Capture the cell that displays the provided text and extract its [X, Y] central coordinate. 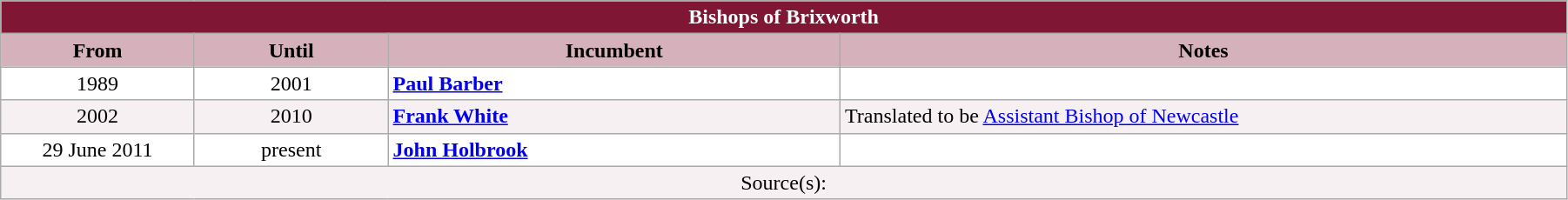
Frank White [614, 117]
Incumbent [614, 50]
2002 [97, 117]
2001 [291, 83]
present [291, 150]
Notes [1204, 50]
John Holbrook [614, 150]
2010 [291, 117]
29 June 2011 [97, 150]
Translated to be Assistant Bishop of Newcastle [1204, 117]
From [97, 50]
Bishops of Brixworth [784, 17]
Source(s): [784, 183]
Until [291, 50]
1989 [97, 83]
Paul Barber [614, 83]
